Provide the (X, Y) coordinate of the cell's center where the given text is located.  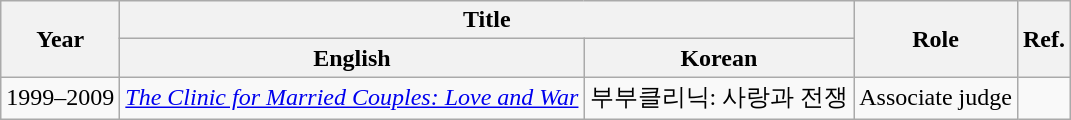
Ref. (1044, 39)
Year (60, 39)
Korean (719, 58)
Associate judge (936, 98)
Title (487, 20)
부부클리닉: 사랑과 전쟁 (719, 98)
The Clinic for Married Couples: Love and War (352, 98)
English (352, 58)
1999–2009 (60, 98)
Role (936, 39)
